Capture the cell that displays the provided text and extract its [X, Y] central coordinate. 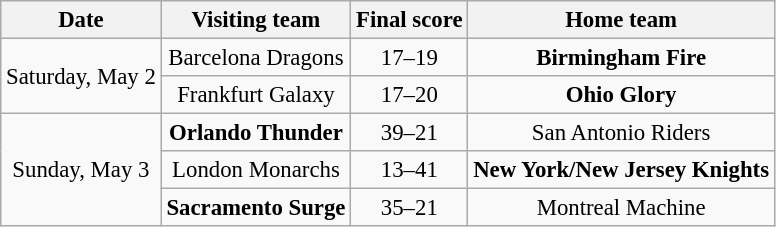
Birmingham Fire [622, 58]
35–21 [410, 208]
Visiting team [256, 20]
39–21 [410, 133]
Frankfurt Galaxy [256, 95]
Barcelona Dragons [256, 58]
San Antonio Riders [622, 133]
Date [81, 20]
Orlando Thunder [256, 133]
Sacramento Surge [256, 208]
Sunday, May 3 [81, 170]
Home team [622, 20]
17–20 [410, 95]
Final score [410, 20]
Montreal Machine [622, 208]
New York/New Jersey Knights [622, 170]
17–19 [410, 58]
13–41 [410, 170]
Ohio Glory [622, 95]
Saturday, May 2 [81, 76]
London Monarchs [256, 170]
